Return (X, Y) of the center of cell containing provided text 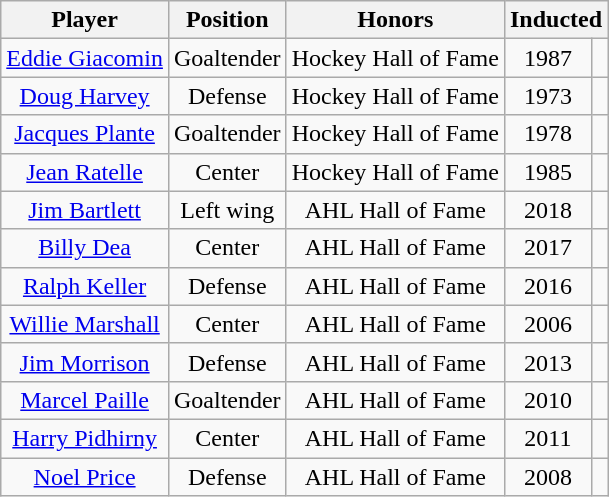
Honors (395, 20)
Jean Ratelle (85, 172)
Jacques Plante (85, 134)
Player (85, 20)
Ralph Keller (85, 286)
1985 (548, 172)
1973 (548, 96)
2010 (548, 400)
Noel Price (85, 477)
1978 (548, 134)
Position (227, 20)
Harry Pidhirny (85, 438)
2013 (548, 362)
Eddie Giacomin (85, 58)
Inducted (556, 20)
2017 (548, 248)
2008 (548, 477)
Marcel Paille (85, 400)
2006 (548, 324)
Willie Marshall (85, 324)
Billy Dea (85, 248)
1987 (548, 58)
2018 (548, 210)
Doug Harvey (85, 96)
2016 (548, 286)
Jim Morrison (85, 362)
Left wing (227, 210)
Jim Bartlett (85, 210)
2011 (548, 438)
